Capture the cell that displays the provided text and extract its (x, y) central coordinate. 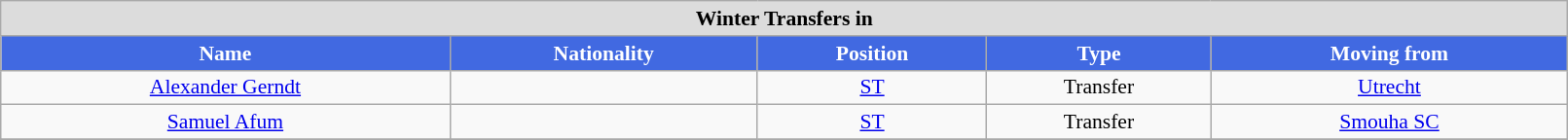
Type (1099, 53)
Samuel Afum (226, 122)
Alexander Gerndt (226, 87)
Utrecht (1390, 87)
Name (226, 53)
Winter Transfers in (784, 18)
Moving from (1390, 53)
Nationality (603, 53)
Smouha SC (1390, 122)
Position (872, 53)
